Provide the [X, Y] coordinate of the cell's center where the given text is located.  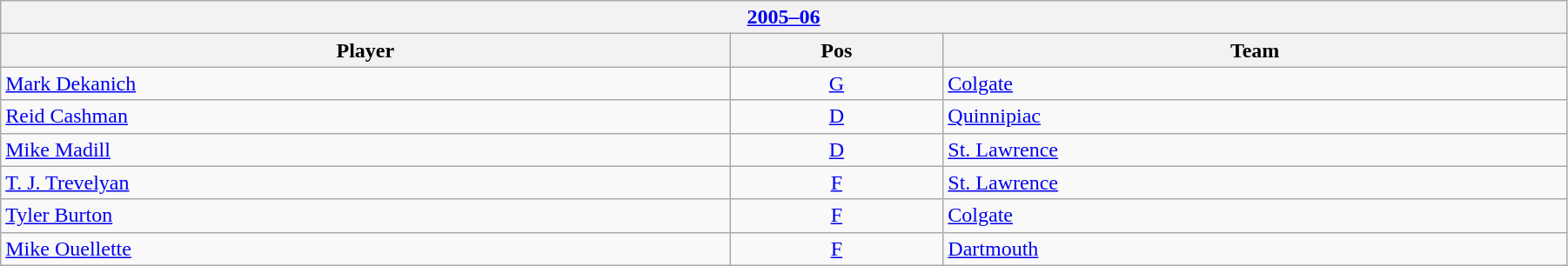
Mark Dekanich [365, 83]
Dartmouth [1255, 249]
Player [365, 50]
Mike Ouellette [365, 249]
2005–06 [784, 17]
T. J. Trevelyan [365, 183]
Tyler Burton [365, 216]
Team [1255, 50]
G [837, 83]
Reid Cashman [365, 116]
Pos [837, 50]
Quinnipiac [1255, 116]
Mike Madill [365, 150]
